Capture the cell that displays the provided text and extract its [X, Y] central coordinate. 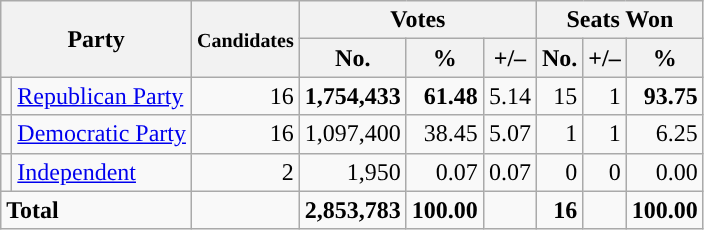
93.75 [664, 96]
5.14 [510, 96]
2,853,783 [352, 210]
61.48 [444, 96]
1,754,433 [352, 96]
Seats Won [620, 20]
38.45 [444, 134]
15 [559, 96]
2 [245, 172]
1,097,400 [352, 134]
5.07 [510, 134]
Candidates [245, 39]
0.00 [664, 172]
Republican Party [102, 96]
6.25 [664, 134]
Total [96, 210]
Votes [418, 20]
Party [96, 39]
1,950 [352, 172]
Independent [102, 172]
Democratic Party [102, 134]
